For the text-containing cell, return its midpoint in (x, y) coordinate format. 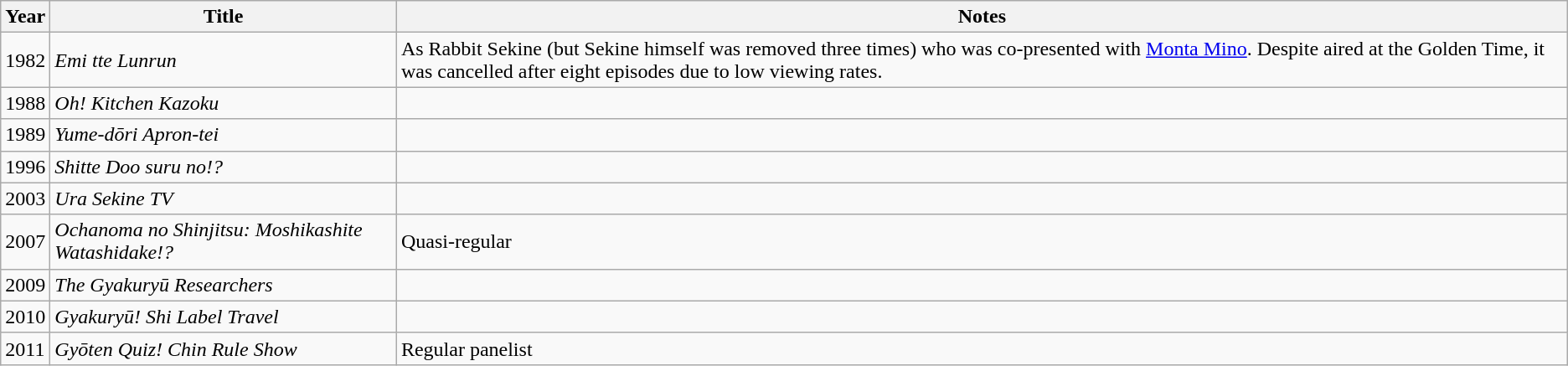
1982 (25, 60)
2009 (25, 285)
Oh! Kitchen Kazoku (224, 103)
2010 (25, 317)
Gyakuryū! Shi Label Travel (224, 317)
1989 (25, 135)
Ochanoma no Shinjitsu: Moshikashite Watashidake!? (224, 241)
1996 (25, 167)
Quasi-regular (982, 241)
2007 (25, 241)
Notes (982, 17)
Year (25, 17)
Title (224, 17)
1988 (25, 103)
2003 (25, 198)
Ura Sekine TV (224, 198)
2011 (25, 348)
The Gyakuryū Researchers (224, 285)
Shitte Doo suru no!? (224, 167)
Yume-dōri Apron-tei (224, 135)
Emi tte Lunrun (224, 60)
Gyōten Quiz! Chin Rule Show (224, 348)
Regular panelist (982, 348)
